Identify which cell holds the provided text, then report its [X, Y] central coordinate. 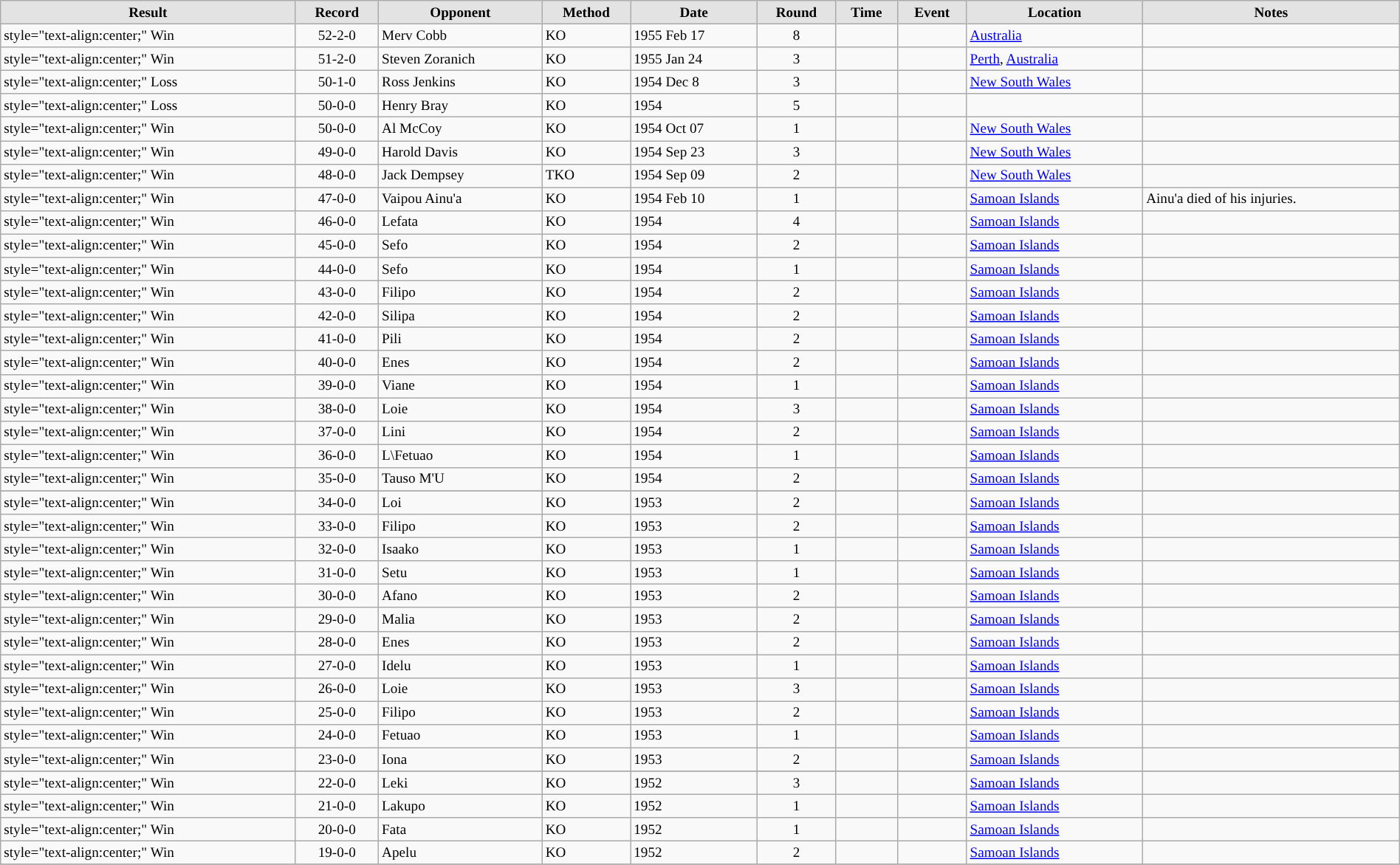
Lakupo [461, 806]
1954 Sep 09 [694, 176]
Jack Dempsey [461, 176]
1954 Dec 8 [694, 82]
48-0-0 [337, 176]
Harold Davis [461, 152]
TKO [586, 176]
Result [148, 13]
40-0-0 [337, 362]
25-0-0 [337, 713]
51-2-0 [337, 59]
Henry Bray [461, 106]
Apelu [461, 853]
Record [337, 13]
35-0-0 [337, 479]
Lefata [461, 222]
39-0-0 [337, 386]
Viane [461, 386]
38-0-0 [337, 409]
50-1-0 [337, 82]
Afano [461, 596]
Fata [461, 830]
Fetuao [461, 736]
Notes [1272, 13]
32-0-0 [337, 549]
Malia [461, 619]
Steven Zoranich [461, 59]
Loi [461, 503]
23-0-0 [337, 759]
Date [694, 13]
Event [932, 13]
Perth, Australia [1054, 59]
28-0-0 [337, 643]
Vaipou Ainu'a [461, 199]
1954 Feb 10 [694, 199]
Leki [461, 783]
21-0-0 [337, 806]
29-0-0 [337, 619]
42-0-0 [337, 316]
Silipa [461, 316]
49-0-0 [337, 152]
Location [1054, 13]
22-0-0 [337, 783]
45-0-0 [337, 246]
20-0-0 [337, 830]
44-0-0 [337, 269]
1954 Sep 23 [694, 152]
34-0-0 [337, 503]
33-0-0 [337, 526]
1955 Feb 17 [694, 35]
43-0-0 [337, 292]
46-0-0 [337, 222]
Idelu [461, 666]
Time [866, 13]
30-0-0 [337, 596]
Lini [461, 432]
Setu [461, 573]
Australia [1054, 35]
Pili [461, 340]
Ross Jenkins [461, 82]
Iona [461, 759]
26-0-0 [337, 689]
Al McCoy [461, 129]
Method [586, 13]
47-0-0 [337, 199]
37-0-0 [337, 432]
52-2-0 [337, 35]
8 [797, 35]
41-0-0 [337, 340]
27-0-0 [337, 666]
Round [797, 13]
19-0-0 [337, 853]
5 [797, 106]
1955 Jan 24 [694, 59]
Isaako [461, 549]
Ainu'a died of his injuries. [1272, 199]
L\Fetuao [461, 456]
4 [797, 222]
36-0-0 [337, 456]
31-0-0 [337, 573]
24-0-0 [337, 736]
1954 Oct 07 [694, 129]
Tauso M'U [461, 479]
Merv Cobb [461, 35]
Opponent [461, 13]
